Locate the cell with the specified text and output its [x, y] center coordinate. 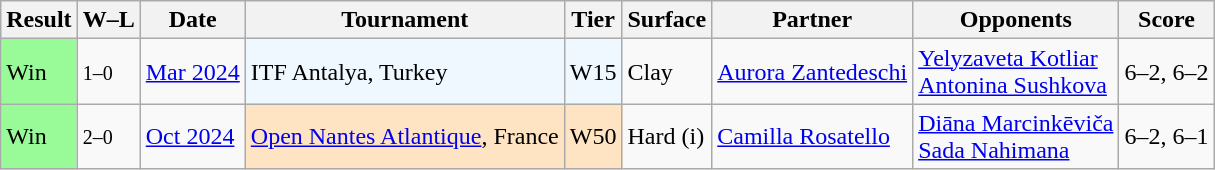
Hard (i) [667, 136]
Oct 2024 [192, 136]
Open Nantes Atlantique, France [404, 136]
Yelyzaveta Kotliar Antonina Sushkova [1016, 72]
Score [1166, 20]
Aurora Zantedeschi [812, 72]
Opponents [1016, 20]
Result [39, 20]
Partner [812, 20]
Camilla Rosatello [812, 136]
Tier [593, 20]
1–0 [108, 72]
Mar 2024 [192, 72]
Surface [667, 20]
Tournament [404, 20]
W–L [108, 20]
Date [192, 20]
Diāna Marcinkēviča Sada Nahimana [1016, 136]
Clay [667, 72]
6–2, 6–1 [1166, 136]
ITF Antalya, Turkey [404, 72]
W15 [593, 72]
W50 [593, 136]
2–0 [108, 136]
6–2, 6–2 [1166, 72]
